Locate the cell with the specified text and output its [X, Y] center coordinate. 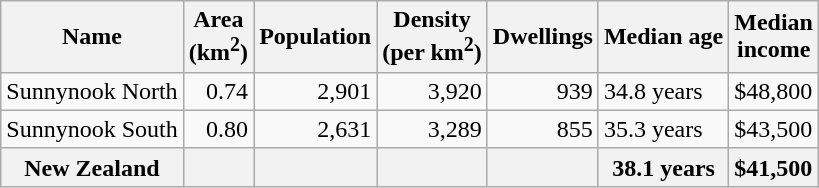
$48,800 [774, 91]
Sunnynook North [92, 91]
34.8 years [663, 91]
$41,500 [774, 167]
855 [542, 129]
New Zealand [92, 167]
2,631 [316, 129]
Sunnynook South [92, 129]
939 [542, 91]
Name [92, 37]
Density(per km2) [432, 37]
Median age [663, 37]
Medianincome [774, 37]
Population [316, 37]
35.3 years [663, 129]
Area(km2) [218, 37]
38.1 years [663, 167]
3,920 [432, 91]
3,289 [432, 129]
0.74 [218, 91]
0.80 [218, 129]
$43,500 [774, 129]
Dwellings [542, 37]
2,901 [316, 91]
